Output the [x, y] coordinate of the center of the cell containing the given text.  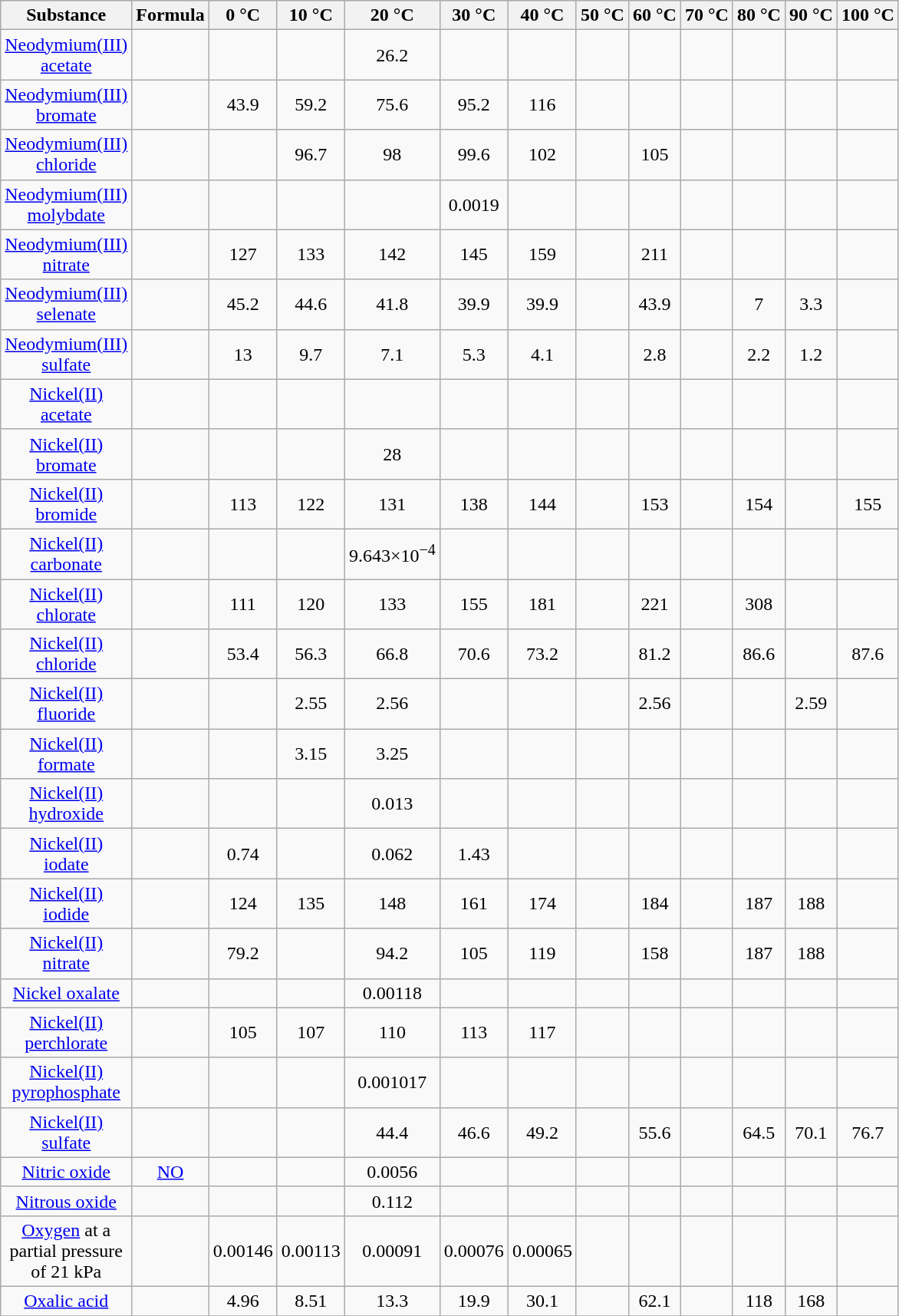
Neodymium(III) nitrate [66, 255]
81.2 [654, 654]
Nickel(II) sulfate [66, 1133]
9.7 [311, 355]
145 [474, 255]
0.112 [392, 1201]
154 [759, 503]
7 [759, 304]
102 [542, 155]
0.00065 [542, 1251]
Substance [66, 15]
Nickel(II) hydroxide [66, 804]
131 [392, 503]
211 [654, 255]
Nickel oxalate [66, 993]
Neodymium(III) selenate [66, 304]
3.3 [811, 304]
119 [542, 953]
30 °C [474, 15]
181 [542, 603]
79.2 [242, 953]
26.2 [392, 55]
10 °C [311, 15]
80 °C [759, 15]
0 °C [242, 15]
161 [474, 904]
4.96 [242, 1301]
44.6 [311, 304]
168 [811, 1301]
148 [392, 904]
0.0019 [474, 204]
64.5 [759, 1133]
9.643×10−4 [392, 554]
122 [311, 503]
184 [654, 904]
144 [542, 503]
Nickel(II) bromate [66, 454]
75.6 [392, 104]
40 °C [542, 15]
127 [242, 255]
13.3 [392, 1301]
28 [392, 454]
Neodymium(III) chloride [66, 155]
86.6 [759, 654]
90 °C [811, 15]
Formula [170, 15]
95.2 [474, 104]
158 [654, 953]
0.00118 [392, 993]
153 [654, 503]
0.062 [392, 853]
118 [759, 1301]
Nickel(II) chloride [66, 654]
Nickel(II) chlorate [66, 603]
46.6 [474, 1133]
111 [242, 603]
20 °C [392, 15]
8.51 [311, 1301]
Nitric oxide [66, 1172]
55.6 [654, 1133]
2.8 [654, 355]
Nickel(II) perchlorate [66, 1033]
73.2 [542, 654]
Nickel(II) iodate [66, 853]
98 [392, 155]
1.43 [474, 853]
0.74 [242, 853]
Neodymium(III) molybdate [66, 204]
Nickel(II) nitrate [66, 953]
0.0056 [392, 1172]
Nickel(II) pyrophosphate [66, 1082]
221 [654, 603]
Nickel(II) fluoride [66, 704]
Nickel(II) bromide [66, 503]
60 °C [654, 15]
Nickel(II) iodide [66, 904]
2.2 [759, 355]
0.00146 [242, 1251]
94.2 [392, 953]
117 [542, 1033]
Neodymium(III) acetate [66, 55]
Nickel(II) formate [66, 754]
45.2 [242, 304]
Oxalic acid [66, 1301]
96.7 [311, 155]
76.7 [868, 1133]
107 [311, 1033]
120 [311, 603]
Neodymium(III) bromate [66, 104]
116 [542, 104]
Nickel(II) acetate [66, 404]
66.8 [392, 654]
Nickel(II) carbonate [66, 554]
4.1 [542, 355]
2.59 [811, 704]
Oxygen at a partial pressure of 21 kPa [66, 1251]
308 [759, 603]
100 °C [868, 15]
0.00113 [311, 1251]
124 [242, 904]
Nitrous oxide [66, 1201]
0.001017 [392, 1082]
3.25 [392, 754]
1.2 [811, 355]
13 [242, 355]
5.3 [474, 355]
142 [392, 255]
174 [542, 904]
62.1 [654, 1301]
44.4 [392, 1133]
135 [311, 904]
50 °C [602, 15]
3.15 [311, 754]
53.4 [242, 654]
56.3 [311, 654]
138 [474, 503]
70.6 [474, 654]
49.2 [542, 1133]
30.1 [542, 1301]
0.00076 [474, 1251]
87.6 [868, 654]
2.55 [311, 704]
99.6 [474, 155]
110 [392, 1033]
70.1 [811, 1133]
19.9 [474, 1301]
70 °C [706, 15]
0.00091 [392, 1251]
Neodymium(III) sulfate [66, 355]
159 [542, 255]
7.1 [392, 355]
NO [170, 1172]
59.2 [311, 104]
41.8 [392, 304]
0.013 [392, 804]
